Provide the (X, Y) coordinate of the cell's center where the given text is located.  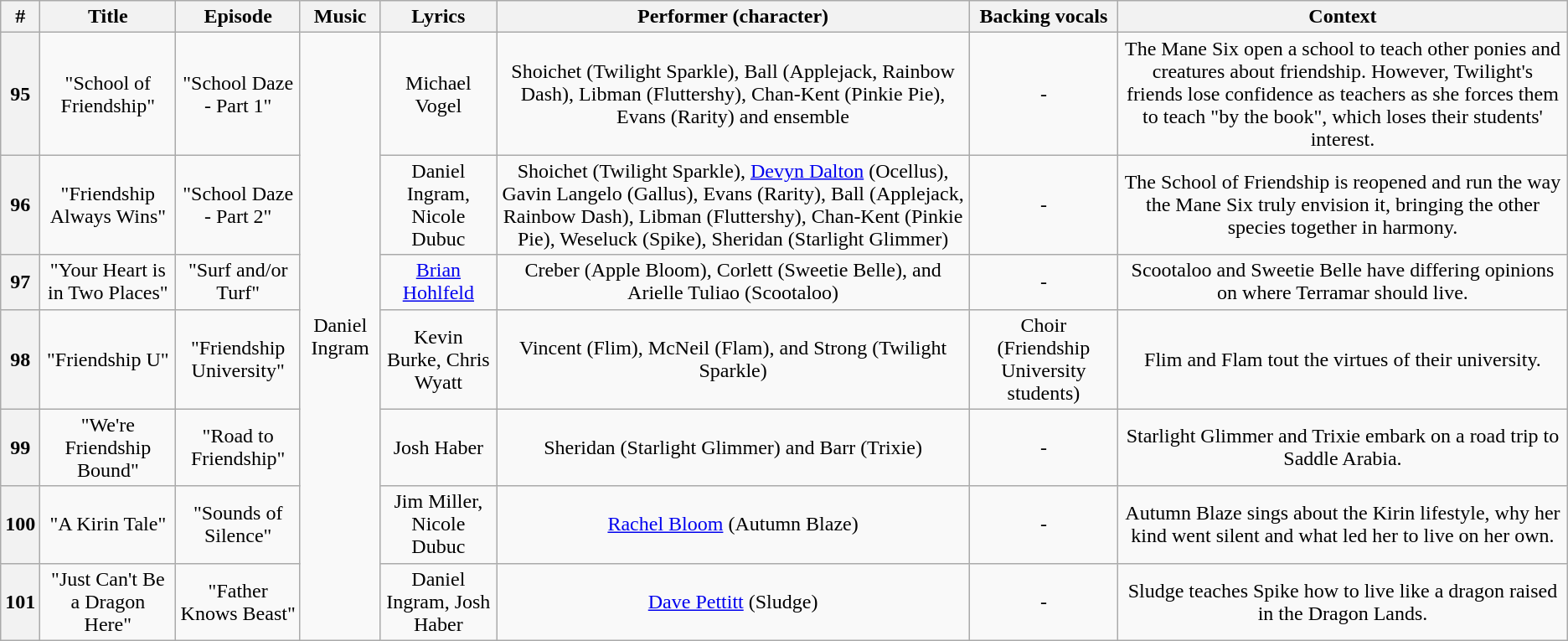
Choir (Friendship University students) (1044, 359)
Michael Vogel (439, 94)
Performer (character) (733, 17)
97 (20, 282)
Backing vocals (1044, 17)
Scootaloo and Sweetie Belle have differing opinions on where Terramar should live. (1344, 282)
96 (20, 204)
"Your Heart is in Two Places" (108, 282)
Vincent (Flim), McNeil (Flam), and Strong (Twilight Sparkle) (733, 359)
"Friendship University" (238, 359)
"School Daze - Part 2" (238, 204)
99 (20, 447)
"Friendship Always Wins" (108, 204)
Daniel Ingram, Nicole Dubuc (439, 204)
# (20, 17)
"School Daze - Part 1" (238, 94)
98 (20, 359)
Starlight Glimmer and Trixie embark on a road trip to Saddle Arabia. (1344, 447)
"Sounds of Silence" (238, 525)
95 (20, 94)
"Friendship U" (108, 359)
"Surf and/or Turf" (238, 282)
"School of Friendship" (108, 94)
Context (1344, 17)
100 (20, 525)
101 (20, 602)
Daniel Ingram (340, 337)
Episode (238, 17)
Sheridan (Starlight Glimmer) and Barr (Trixie) (733, 447)
"We're Friendship Bound" (108, 447)
Daniel Ingram, Josh Haber (439, 602)
Sludge teaches Spike how to live like a dragon raised in the Dragon Lands. (1344, 602)
Jim Miller, Nicole Dubuc (439, 525)
"Father Knows Beast" (238, 602)
Music (340, 17)
The School of Friendship is reopened and run the way the Mane Six truly envision it, bringing the other species together in harmony. (1344, 204)
Josh Haber (439, 447)
"Road to Friendship" (238, 447)
Lyrics (439, 17)
Creber (Apple Bloom), Corlett (Sweetie Belle), and Arielle Tuliao (Scootaloo) (733, 282)
Kevin Burke, Chris Wyatt (439, 359)
Brian Hohlfeld (439, 282)
Autumn Blaze sings about the Kirin lifestyle, why her kind went silent and what led her to live on her own. (1344, 525)
Rachel Bloom (Autumn Blaze) (733, 525)
Dave Pettitt (Sludge) (733, 602)
"A Kirin Tale" (108, 525)
Title (108, 17)
Flim and Flam tout the virtues of their university. (1344, 359)
Shoichet (Twilight Sparkle), Ball (Applejack, Rainbow Dash), Libman (Fluttershy), Chan-Kent (Pinkie Pie), Evans (Rarity) and ensemble (733, 94)
"Just Can't Be a Dragon Here" (108, 602)
